Extract the [x, y] coordinate from the center of the cell holding the provided text.  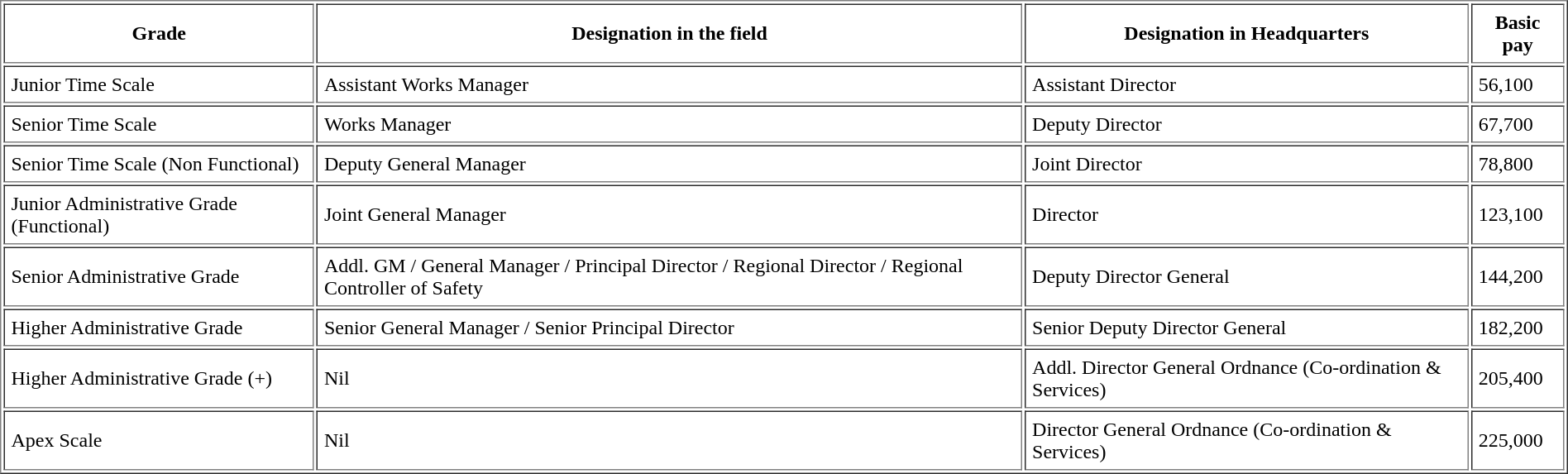
225,000 [1518, 440]
Deputy Director [1247, 124]
Director [1247, 215]
Apex Scale [159, 440]
Junior Time Scale [159, 84]
Senior General Manager / Senior Principal Director [670, 328]
205,400 [1518, 379]
Deputy Director General [1247, 276]
Grade [159, 33]
Senior Time Scale [159, 124]
Assistant Director [1247, 84]
67,700 [1518, 124]
Designation in Headquarters [1247, 33]
56,100 [1518, 84]
123,100 [1518, 215]
Assistant Works Manager [670, 84]
Works Manager [670, 124]
Joint General Manager [670, 215]
Higher Administrative Grade (+) [159, 379]
144,200 [1518, 276]
78,800 [1518, 164]
Junior Administrative Grade (Functional) [159, 215]
Senior Time Scale (Non Functional) [159, 164]
Addl. Director General Ordnance (Co-ordination & Services) [1247, 379]
Addl. GM / General Manager / Principal Director / Regional Director / Regional Controller of Safety [670, 276]
Basic pay [1518, 33]
Deputy General Manager [670, 164]
Designation in the field [670, 33]
Senior Administrative Grade [159, 276]
Senior Deputy Director General [1247, 328]
182,200 [1518, 328]
Director General Ordnance (Co-ordination & Services) [1247, 440]
Higher Administrative Grade [159, 328]
Joint Director [1247, 164]
